Find where the given text appears and provide that cell's center as (x, y) coordinate. 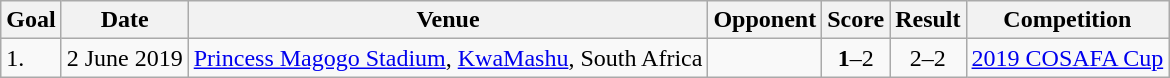
Score (856, 20)
2 June 2019 (124, 58)
Competition (1068, 20)
Result (928, 20)
Princess Magogo Stadium, KwaMashu, South Africa (448, 58)
1–2 (856, 58)
2–2 (928, 58)
1. (31, 58)
Opponent (765, 20)
Venue (448, 20)
Goal (31, 20)
Date (124, 20)
2019 COSAFA Cup (1068, 58)
